Return the (x, y) coordinate for the center point of the cell that contains the specified text.  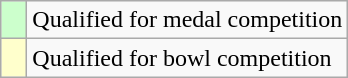
Qualified for medal competition (188, 20)
Qualified for bowl competition (188, 58)
